For the text-containing cell, return its midpoint in [X, Y] coordinate format. 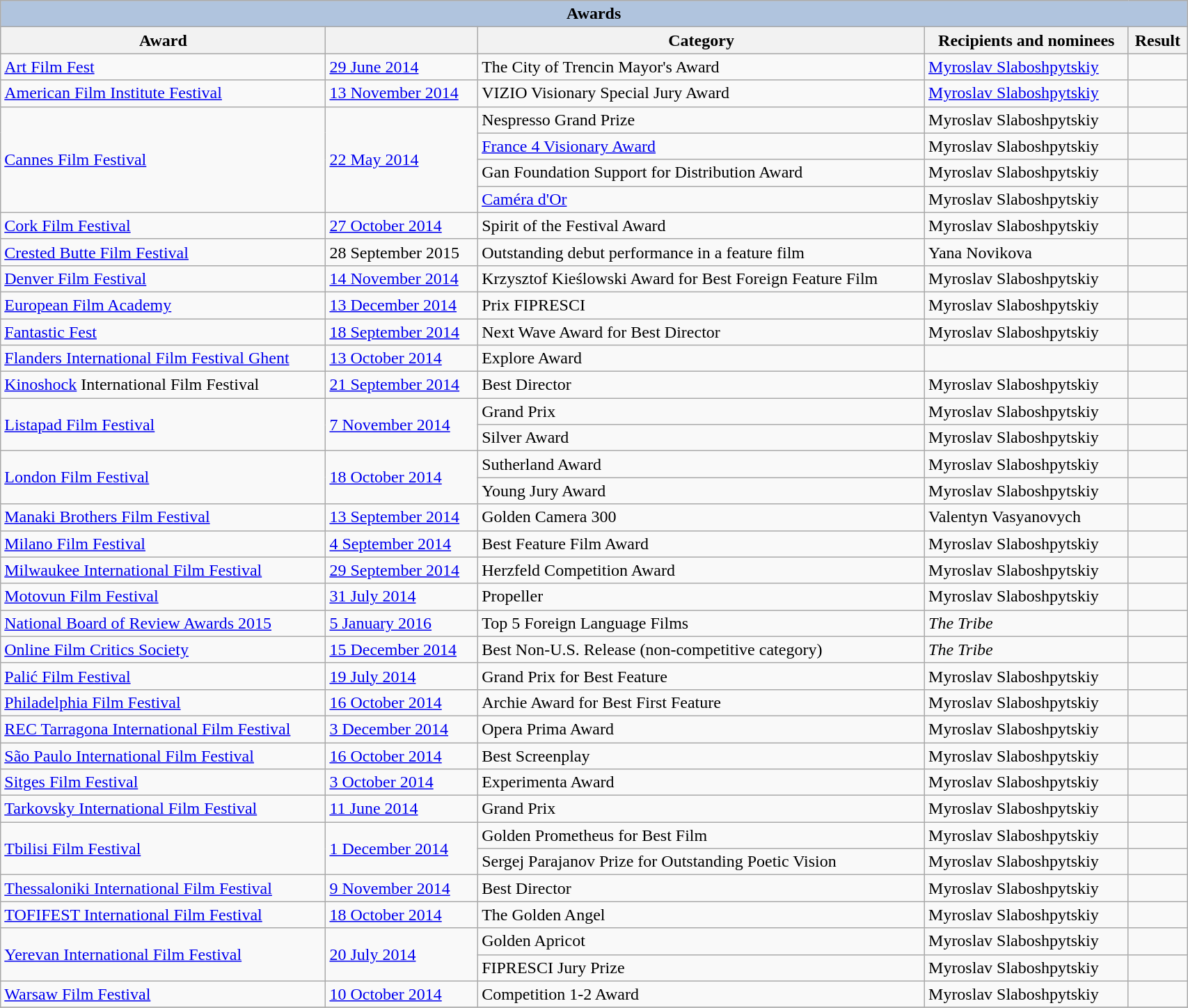
Milwaukee International Film Festival [163, 570]
22 May 2014 [402, 159]
19 July 2014 [402, 676]
5 January 2016 [402, 623]
Gan Foundation Support for Distribution Award [702, 173]
Sutherland Award [702, 464]
Krzysztof Kieślowski Award for Best Foreign Feature Film [702, 278]
Cork Film Festival [163, 226]
Archie Award for Best First Feature [702, 702]
Result [1158, 40]
Best Screenplay [702, 755]
The Golden Angel [702, 915]
Caméra d'Or [702, 199]
Best Non-U.S. Release (non-competitive category) [702, 649]
20 July 2014 [402, 954]
Outstanding debut performance in a feature film [702, 252]
Experimenta Award [702, 782]
Next Wave Award for Best Director [702, 332]
1 December 2014 [402, 849]
14 November 2014 [402, 278]
Golden Apricot [702, 941]
São Paulo International Film Festival [163, 755]
Top 5 Foreign Language Films [702, 623]
13 October 2014 [402, 359]
Denver Film Festival [163, 278]
13 November 2014 [402, 93]
VIZIO Visionary Special Jury Award [702, 93]
Listapad Film Festival [163, 425]
Warsaw Film Festival [163, 994]
Yerevan International Film Festival [163, 954]
Opera Prima Award [702, 729]
Award [163, 40]
10 October 2014 [402, 994]
7 November 2014 [402, 425]
Golden Camera 300 [702, 517]
TOFIFEST International Film Festival [163, 915]
London Film Festival [163, 478]
11 June 2014 [402, 809]
Recipients and nominees [1027, 40]
21 September 2014 [402, 385]
3 October 2014 [402, 782]
France 4 Visionary Award [702, 146]
Crested Butte Film Festival [163, 252]
Online Film Critics Society [163, 649]
Explore Award [702, 359]
Awards [594, 14]
13 September 2014 [402, 517]
Young Jury Award [702, 491]
27 October 2014 [402, 226]
9 November 2014 [402, 888]
4 September 2014 [402, 544]
Category [702, 40]
Fantastic Fest [163, 332]
3 December 2014 [402, 729]
Cannes Film Festival [163, 159]
FIPRESCI Jury Prize [702, 968]
National Board of Review Awards 2015 [163, 623]
Valentyn Vasyanovych [1027, 517]
13 December 2014 [402, 305]
Thessaloniki International Film Festival [163, 888]
18 September 2014 [402, 332]
Competition 1-2 Award [702, 994]
28 September 2015 [402, 252]
Tarkovsky International Film Festival [163, 809]
Sergej Parajanov Prize for Outstanding Poetic Vision [702, 862]
American Film Institute Festival [163, 93]
15 December 2014 [402, 649]
REC Tarragona International Film Festival [163, 729]
Palić Film Festival [163, 676]
Philadelphia Film Festival [163, 702]
Motovun Film Festival [163, 597]
Flanders International Film Festival Ghent [163, 359]
Kinoshock International Film Festival [163, 385]
European Film Academy [163, 305]
The City of Trencin Mayor's Award [702, 67]
Prix FIPRESCI [702, 305]
Tbilisi Film Festival [163, 849]
Milano Film Festival [163, 544]
Sitges Film Festival [163, 782]
Nespresso Grand Prize [702, 120]
Spirit of the Festival Award [702, 226]
Manaki Brothers Film Festival [163, 517]
Grand Prix for Best Feature [702, 676]
Best Feature Film Award [702, 544]
Yana Novikova [1027, 252]
Herzfeld Competition Award [702, 570]
29 June 2014 [402, 67]
Silver Award [702, 438]
Golden Prometheus for Best Film [702, 835]
29 September 2014 [402, 570]
31 July 2014 [402, 597]
Propeller [702, 597]
Art Film Fest [163, 67]
